Return the (X, Y) coordinate for the center point of the cell that contains the specified text.  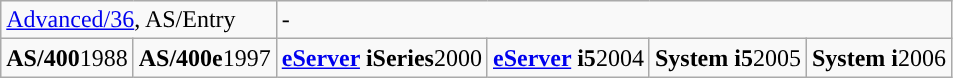
eServer iSeries2000 (382, 58)
System i52005 (728, 58)
AS/400e1997 (204, 58)
- (614, 20)
eServer i52004 (568, 58)
AS/4001988 (67, 58)
System i2006 (878, 58)
Advanced/36, AS/Entry (138, 20)
